Locate the cell with the specified text and output its [X, Y] center coordinate. 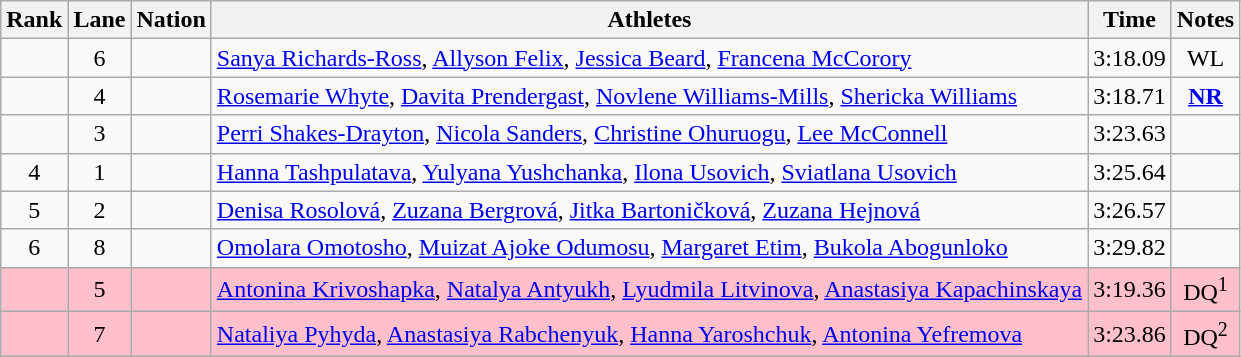
NR [1205, 96]
DQ1 [1205, 290]
Omolara Omotosho, Muizat Ajoke Odumosu, Margaret Etim, Bukola Abogunloko [649, 248]
Rank [34, 20]
3:23.86 [1130, 334]
WL [1205, 58]
3 [100, 134]
DQ2 [1205, 334]
3:23.63 [1130, 134]
Denisa Rosolová, Zuzana Bergrová, Jitka Bartoničková, Zuzana Hejnová [649, 210]
Perri Shakes-Drayton, Nicola Sanders, Christine Ohuruogu, Lee McConnell [649, 134]
Hanna Tashpulatava, Yulyana Yushchanka, Ilona Usovich, Sviatlana Usovich [649, 172]
1 [100, 172]
Sanya Richards-Ross, Allyson Felix, Jessica Beard, Francena McCorory [649, 58]
3:18.71 [1130, 96]
Rosemarie Whyte, Davita Prendergast, Novlene Williams-Mills, Shericka Williams [649, 96]
2 [100, 210]
Lane [100, 20]
3:25.64 [1130, 172]
3:29.82 [1130, 248]
Athletes [649, 20]
Nation [171, 20]
3:26.57 [1130, 210]
7 [100, 334]
Antonina Krivoshapka, Natalya Antyukh, Lyudmila Litvinova, Anastasiya Kapachinskaya [649, 290]
Notes [1205, 20]
8 [100, 248]
Time [1130, 20]
3:18.09 [1130, 58]
3:19.36 [1130, 290]
Nataliya Pyhyda, Anastasiya Rabchenyuk, Hanna Yaroshchuk, Antonina Yefremova [649, 334]
